From the cell containing the given text, extract its center point as (X, Y) coordinate. 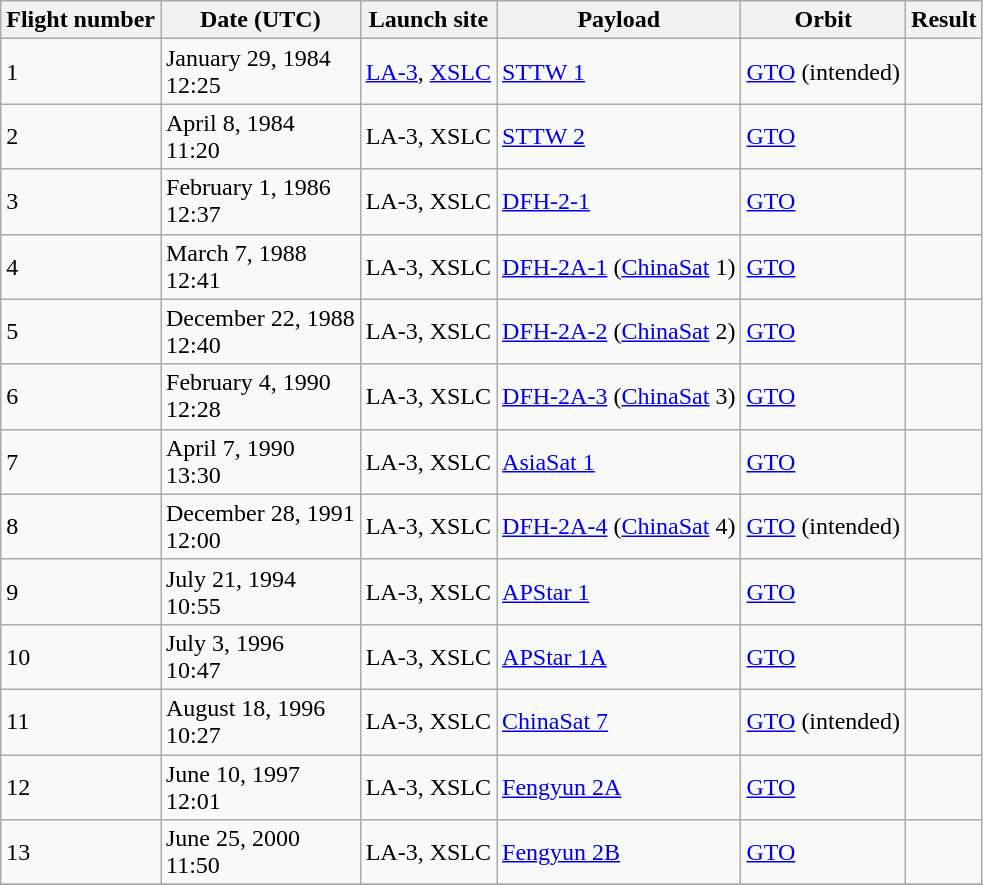
DFH-2A-4 (ChinaSat 4) (619, 526)
8 (81, 526)
DFH-2A-2 (ChinaSat 2) (619, 332)
DFH-2A-1 (ChinaSat 1) (619, 266)
December 28, 199112:00 (260, 526)
February 4, 199012:28 (260, 396)
4 (81, 266)
1 (81, 72)
3 (81, 202)
January 29, 198412:25 (260, 72)
ChinaSat 7 (619, 722)
Date (UTC) (260, 20)
Fengyun 2B (619, 852)
Flight number (81, 20)
11 (81, 722)
7 (81, 462)
Result (944, 20)
August 18, 199610:27 (260, 722)
April 7, 199013:30 (260, 462)
Payload (619, 20)
July 21, 199410:55 (260, 592)
June 10, 199712:01 (260, 786)
June 25, 200011:50 (260, 852)
10 (81, 656)
December 22, 198812:40 (260, 332)
APStar 1 (619, 592)
February 1, 198612:37 (260, 202)
9 (81, 592)
April 8, 198411:20 (260, 136)
6 (81, 396)
DFH-2-1 (619, 202)
July 3, 199610:47 (260, 656)
March 7, 198812:41 (260, 266)
2 (81, 136)
12 (81, 786)
13 (81, 852)
APStar 1A (619, 656)
Launch site (428, 20)
STTW 1 (619, 72)
STTW 2 (619, 136)
5 (81, 332)
Fengyun 2A (619, 786)
DFH-2A-3 (ChinaSat 3) (619, 396)
Orbit (824, 20)
AsiaSat 1 (619, 462)
